Output the [X, Y] coordinate of the center of the cell containing the given text.  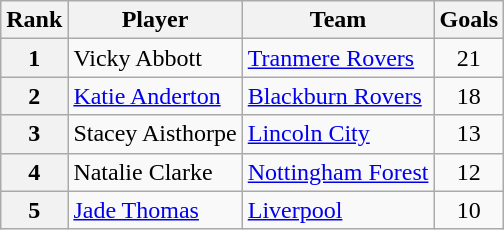
Rank [34, 20]
Natalie Clarke [155, 172]
5 [34, 210]
3 [34, 134]
13 [469, 134]
10 [469, 210]
18 [469, 96]
Vicky Abbott [155, 58]
Goals [469, 20]
Lincoln City [338, 134]
4 [34, 172]
1 [34, 58]
Tranmere Rovers [338, 58]
2 [34, 96]
Player [155, 20]
Stacey Aisthorpe [155, 134]
Liverpool [338, 210]
12 [469, 172]
Jade Thomas [155, 210]
Katie Anderton [155, 96]
Team [338, 20]
Nottingham Forest [338, 172]
Blackburn Rovers [338, 96]
21 [469, 58]
